Find where the given text appears and provide that cell's center as (x, y) coordinate. 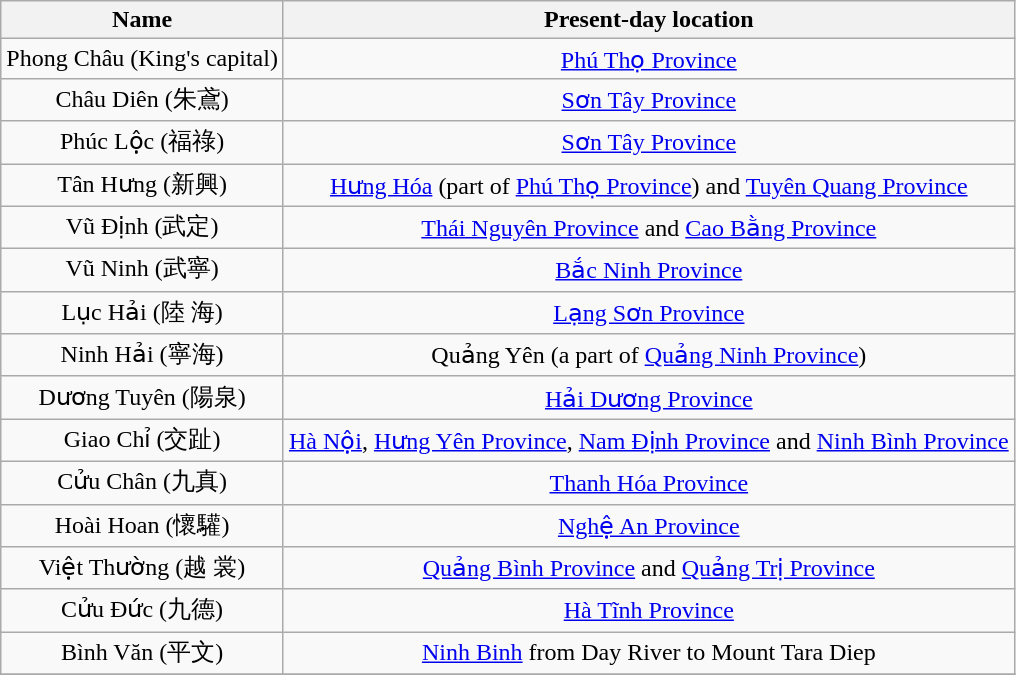
Hải Dương Province (648, 398)
Vũ Ninh (武寧) (142, 270)
Thái Nguyên Province and Cao Bằng Province (648, 228)
Nghệ An Province (648, 526)
Việt Thường (越 裳) (142, 568)
Cửu Chân (九真) (142, 482)
Châu Diên (朱鳶) (142, 100)
Cửu Đức (九德) (142, 610)
Name (142, 20)
Hưng Hóa (part of Phú Thọ Province) and Tuyên Quang Province (648, 186)
Hà Tĩnh Province (648, 610)
Thanh Hóa Province (648, 482)
Hà Nội, Hưng Yên Province, Nam Định Province and Ninh Bình Province (648, 440)
Tân Hưng (新興) (142, 186)
Bình Văn (平文) (142, 654)
Dương Tuyên (陽泉) (142, 398)
Ninh Hải (寧海) (142, 356)
Ninh Binh from Day River to Mount Tara Diep (648, 654)
Phúc Lộc (福祿) (142, 142)
Hoài Hoan (懷驩) (142, 526)
Present-day location (648, 20)
Phong Châu (King's capital) (142, 59)
Bắc Ninh Province (648, 270)
Giao Chỉ (交趾) (142, 440)
Vũ Định (武定) (142, 228)
Phú Thọ Province (648, 59)
Quảng Yên (a part of Quảng Ninh Province) (648, 356)
Lục Hải (陸 海) (142, 312)
Lạng Sơn Province (648, 312)
Quảng Bình Province and Quảng Trị Province (648, 568)
